Extract the [x, y] coordinate from the center of the cell holding the provided text.  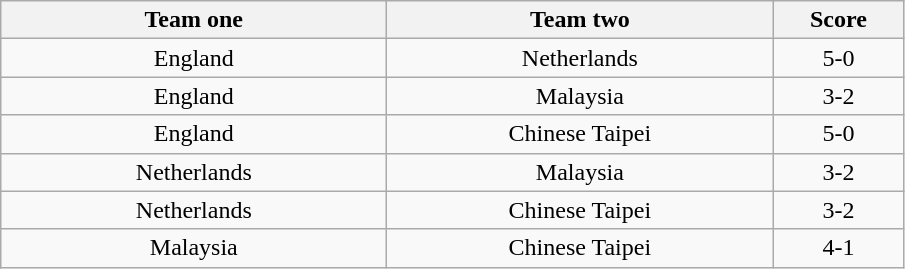
Team one [194, 20]
Team two [580, 20]
4-1 [838, 248]
Score [838, 20]
